Return the (x, y) coordinate for the center point of the cell that contains the specified text.  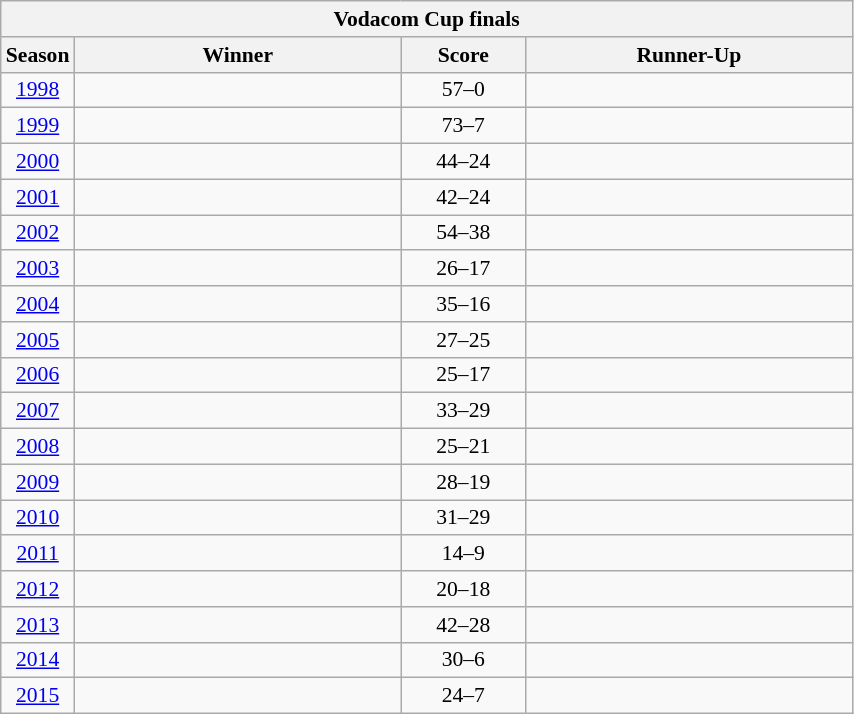
2000 (38, 162)
2015 (38, 696)
28–19 (463, 482)
2004 (38, 304)
2008 (38, 447)
2012 (38, 589)
33–29 (463, 411)
Season (38, 55)
2013 (38, 625)
44–24 (463, 162)
Runner-Up (688, 55)
25–17 (463, 375)
42–24 (463, 197)
2009 (38, 482)
20–18 (463, 589)
31–29 (463, 518)
1999 (38, 126)
2007 (38, 411)
14–9 (463, 554)
2003 (38, 269)
2001 (38, 197)
2005 (38, 340)
27–25 (463, 340)
2014 (38, 660)
35–16 (463, 304)
Score (463, 55)
54–38 (463, 233)
30–6 (463, 660)
42–28 (463, 625)
Winner (238, 55)
24–7 (463, 696)
25–21 (463, 447)
57–0 (463, 90)
1998 (38, 90)
2002 (38, 233)
2010 (38, 518)
2006 (38, 375)
2011 (38, 554)
73–7 (463, 126)
26–17 (463, 269)
Vodacom Cup finals (427, 19)
